Locate the cell with the specified text and output its (X, Y) center coordinate. 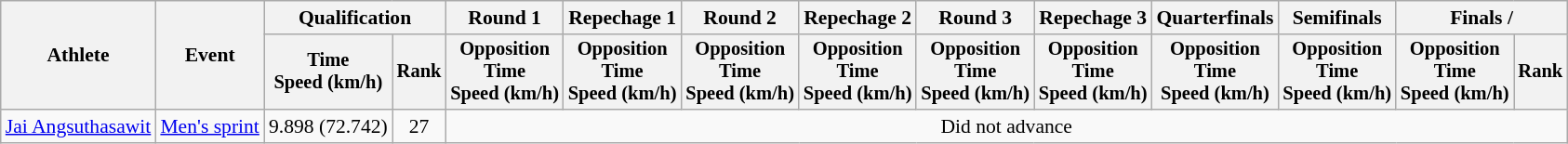
TimeSpeed (km/h) (328, 72)
Event (210, 56)
Did not advance (1006, 126)
Men's sprint (210, 126)
Repechage 3 (1094, 18)
Round 3 (975, 18)
Finals / (1482, 18)
Qualification (355, 18)
27 (419, 126)
Round 1 (504, 18)
Jai Angsuthasawit (78, 126)
Repechage 2 (857, 18)
Quarterfinals (1215, 18)
Semifinals (1337, 18)
Round 2 (740, 18)
Repechage 1 (623, 18)
9.898 (72.742) (328, 126)
Athlete (78, 56)
